Provide the (x, y) coordinate of the cell's center where the given text is located.  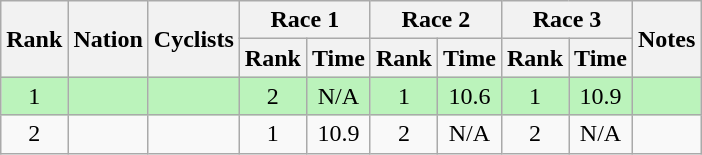
Race 2 (436, 20)
10.6 (469, 96)
Race 3 (566, 20)
Cyclists (194, 39)
Notes (667, 39)
Nation (108, 39)
Race 1 (304, 20)
